Return the (X, Y) coordinate for the center point of the cell that contains the specified text.  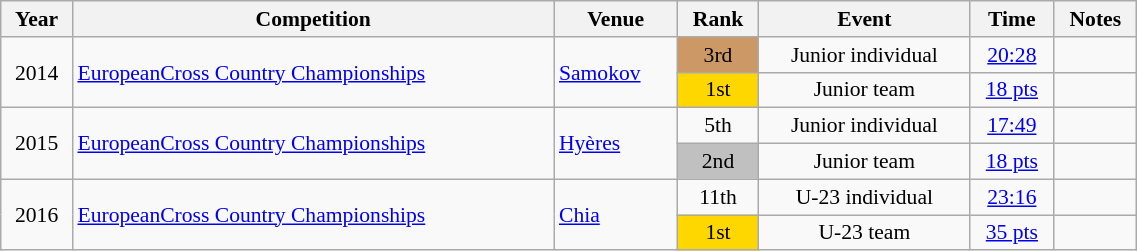
Competition (312, 19)
11th (718, 197)
Venue (616, 19)
35 pts (1012, 233)
Hyères (616, 144)
3rd (718, 55)
2015 (37, 144)
2nd (718, 162)
5th (718, 126)
Chia (616, 214)
Samokov (616, 72)
23:16 (1012, 197)
20:28 (1012, 55)
2014 (37, 72)
Rank (718, 19)
2016 (37, 214)
Event (864, 19)
U-23 team (864, 233)
Notes (1096, 19)
Year (37, 19)
17:49 (1012, 126)
Time (1012, 19)
U-23 individual (864, 197)
